Identify which cell holds the provided text, then report its [X, Y] central coordinate. 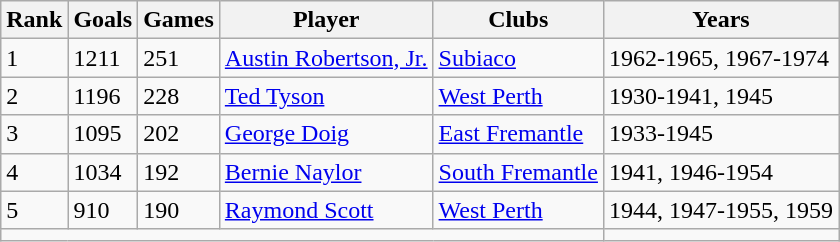
3 [34, 134]
Games [179, 20]
1941, 1946-1954 [720, 172]
202 [179, 134]
1962-1965, 1967-1974 [720, 58]
South Fremantle [518, 172]
1034 [103, 172]
Goals [103, 20]
5 [34, 210]
Rank [34, 20]
East Fremantle [518, 134]
1095 [103, 134]
George Doig [326, 134]
1196 [103, 96]
228 [179, 96]
910 [103, 210]
Years [720, 20]
Bernie Naylor [326, 172]
Subiaco [518, 58]
Clubs [518, 20]
1944, 1947-1955, 1959 [720, 210]
251 [179, 58]
Ted Tyson [326, 96]
1211 [103, 58]
Raymond Scott [326, 210]
1930-1941, 1945 [720, 96]
Austin Robertson, Jr. [326, 58]
1 [34, 58]
Player [326, 20]
190 [179, 210]
192 [179, 172]
4 [34, 172]
2 [34, 96]
1933-1945 [720, 134]
